Search for the cell housing the specified text and yield its (X, Y) center coordinate. 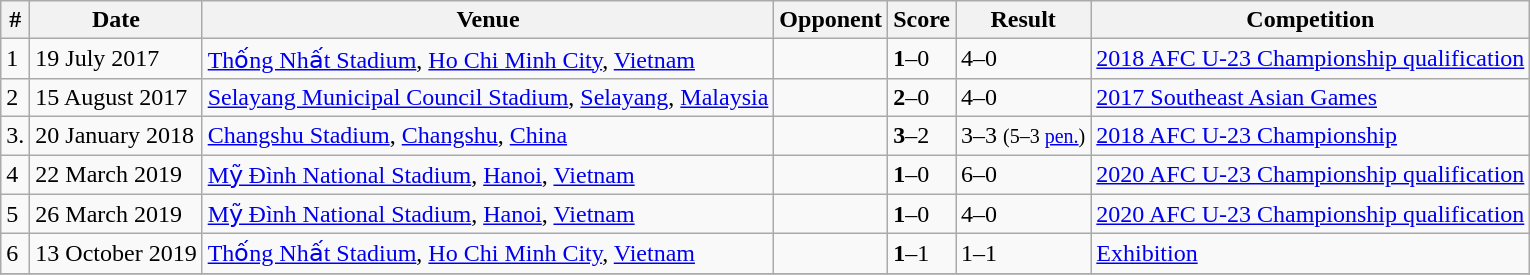
Competition (1310, 20)
2 (16, 97)
15 August 2017 (116, 97)
Venue (488, 20)
3. (16, 135)
2018 AFC U-23 Championship (1310, 135)
2017 Southeast Asian Games (1310, 97)
Score (922, 20)
# (16, 20)
19 July 2017 (116, 59)
Result (1024, 20)
Opponent (831, 20)
1 (16, 59)
Selayang Municipal Council Stadium, Selayang, Malaysia (488, 97)
3–2 (922, 135)
2018 AFC U-23 Championship qualification (1310, 59)
6–0 (1024, 174)
6 (16, 254)
5 (16, 214)
3–3 (5–3 pen.) (1024, 135)
26 March 2019 (116, 214)
Date (116, 20)
Changshu Stadium, Changshu, China (488, 135)
22 March 2019 (116, 174)
2–0 (922, 97)
Exhibition (1310, 254)
20 January 2018 (116, 135)
13 October 2019 (116, 254)
4 (16, 174)
